From the cell containing the given text, extract its center point as [x, y] coordinate. 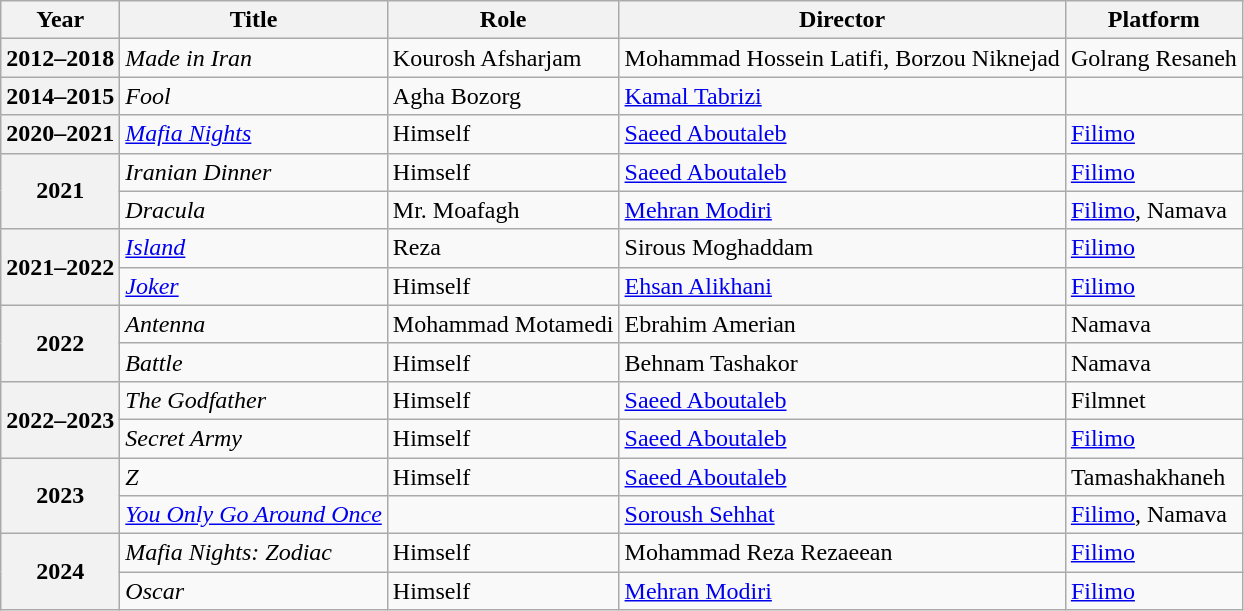
Mohammad Motamedi [503, 324]
2022 [60, 343]
Made in Iran [254, 58]
2022–2023 [60, 419]
You Only Go Around Once [254, 515]
Filmnet [1154, 400]
Fool [254, 96]
Island [254, 248]
Z [254, 477]
Agha Bozorg [503, 96]
Ehsan Alikhani [842, 286]
Oscar [254, 591]
2020–2021 [60, 134]
Behnam Tashakor [842, 362]
Mohammad Hossein Latifi, Borzou Niknejad [842, 58]
Title [254, 20]
2012–2018 [60, 58]
Platform [1154, 20]
Sirous Moghaddam [842, 248]
Kamal Tabrizi [842, 96]
Mafia Nights: Zodiac [254, 553]
Antenna [254, 324]
Mafia Nights [254, 134]
2014–2015 [60, 96]
2021 [60, 191]
2023 [60, 496]
Soroush Sehhat [842, 515]
Ebrahim Amerian [842, 324]
Battle [254, 362]
The Godfather [254, 400]
Golrang Resaneh [1154, 58]
Secret Army [254, 438]
2021–2022 [60, 267]
Mohammad Reza Rezaeean [842, 553]
Year [60, 20]
Role [503, 20]
Joker [254, 286]
Reza [503, 248]
Dracula [254, 210]
Mr. Moafagh [503, 210]
2024 [60, 572]
Tamashakhaneh [1154, 477]
Iranian Dinner [254, 172]
Director [842, 20]
Kourosh Afsharjam [503, 58]
